Provide the [x, y] coordinate of the cell's center where the given text is located.  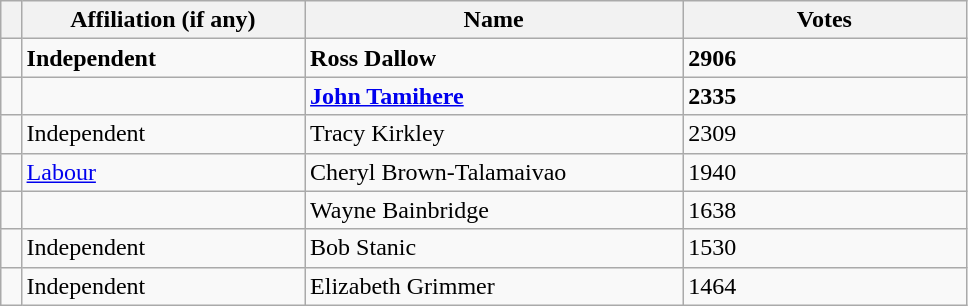
Elizabeth Grimmer [494, 286]
Bob Stanic [494, 248]
Affiliation (if any) [163, 20]
2309 [825, 134]
2906 [825, 58]
Tracy Kirkley [494, 134]
1464 [825, 286]
John Tamihere [494, 96]
Labour [163, 172]
Votes [825, 20]
2335 [825, 96]
Wayne Bainbridge [494, 210]
1638 [825, 210]
Ross Dallow [494, 58]
1530 [825, 248]
Name [494, 20]
Cheryl Brown-Talamaivao [494, 172]
1940 [825, 172]
